Locate the cell with the specified text and output its [X, Y] center coordinate. 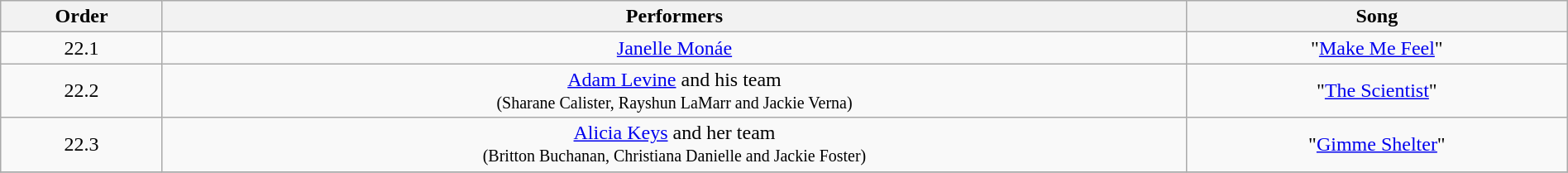
22.2 [82, 91]
Adam Levine and his team (Sharane Calister, Rayshun LaMarr and Jackie Verna) [674, 91]
22.1 [82, 48]
Order [82, 17]
"Make Me Feel" [1378, 48]
"Gimme Shelter" [1378, 144]
"The Scientist" [1378, 91]
Song [1378, 17]
Alicia Keys and her team (Britton Buchanan, Christiana Danielle and Jackie Foster) [674, 144]
22.3 [82, 144]
Performers [674, 17]
Janelle Monáe [674, 48]
